Detect which cell encompasses the target text, then output its (X, Y) center coordinate. 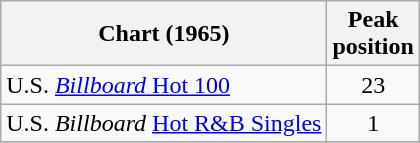
U.S. Billboard Hot R&B Singles (164, 123)
U.S. Billboard Hot 100 (164, 85)
23 (373, 85)
Peakposition (373, 34)
1 (373, 123)
Chart (1965) (164, 34)
